Search for the cell housing the specified text and yield its [X, Y] center coordinate. 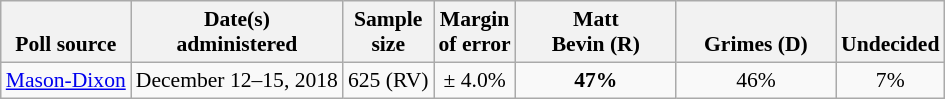
Date(s)administered [237, 32]
7% [890, 80]
47% [596, 80]
Grimes (D) [756, 32]
December 12–15, 2018 [237, 80]
Samplesize [388, 32]
Undecided [890, 32]
Marginof error [475, 32]
Poll source [66, 32]
Mason-Dixon [66, 80]
46% [756, 80]
MattBevin (R) [596, 32]
± 4.0% [475, 80]
625 (RV) [388, 80]
